Identify which cell holds the provided text, then report its (X, Y) central coordinate. 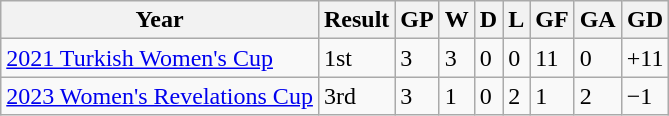
11 (552, 58)
GP (417, 20)
GD (645, 20)
L (516, 20)
2023 Women's Revelations Cup (160, 96)
3rd (356, 96)
Result (356, 20)
W (456, 20)
Year (160, 20)
D (488, 20)
−1 (645, 96)
2021 Turkish Women's Cup (160, 58)
GF (552, 20)
+11 (645, 58)
1st (356, 58)
GA (598, 20)
